Scan for the cell matching the given text and deliver its (x, y) coordinate at center. 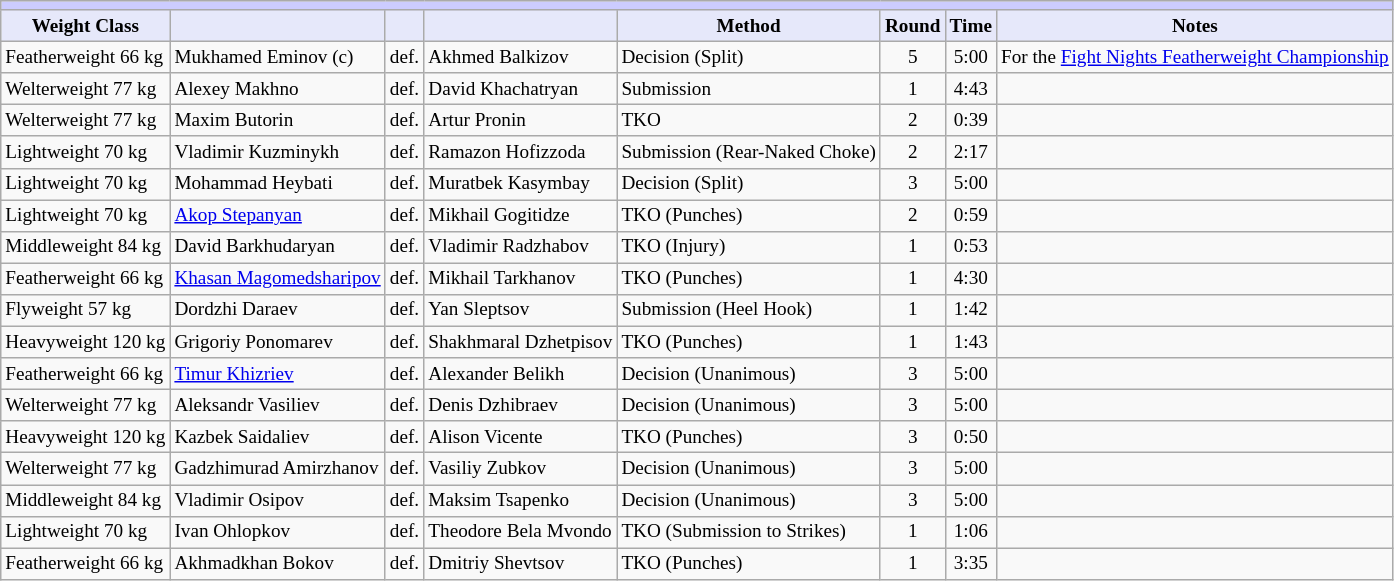
Method (749, 26)
Mukhamed Eminov (c) (278, 57)
Akhmadkhan Bokov (278, 564)
Dmitriy Shevtsov (520, 564)
Time (970, 26)
0:39 (970, 121)
4:43 (970, 89)
Flyweight 57 kg (86, 310)
Vladimir Radzhabov (520, 247)
Gadzhimurad Amirzhanov (278, 469)
0:53 (970, 247)
Ramazon Hofizzoda (520, 152)
Maksim Tsapenko (520, 500)
Shakhmaral Dzhetpisov (520, 342)
Artur Pronin (520, 121)
Mikhail Gogitidze (520, 216)
Maxim Butorin (278, 121)
Denis Dzhibraev (520, 405)
Vasiliy Zubkov (520, 469)
Alexander Belikh (520, 374)
1:43 (970, 342)
5 (912, 57)
Grigoriy Ponomarev (278, 342)
Dordzhi Daraev (278, 310)
3:35 (970, 564)
Alison Vicente (520, 437)
David Barkhudaryan (278, 247)
0:50 (970, 437)
Aleksandr Vasiliev (278, 405)
4:30 (970, 279)
Alexey Makhno (278, 89)
Akhmed Balkizov (520, 57)
TKO (Submission to Strikes) (749, 532)
Yan Sleptsov (520, 310)
Vladimir Kuzminykh (278, 152)
Akop Stepanyan (278, 216)
Kazbek Saidaliev (278, 437)
Weight Class (86, 26)
TKO (749, 121)
TKO (Injury) (749, 247)
Ivan Ohlopkov (278, 532)
Khasan Magomedsharipov (278, 279)
2:17 (970, 152)
1:06 (970, 532)
Muratbek Kasymbay (520, 184)
Mikhail Tarkhanov (520, 279)
Theodore Bela Mvondo (520, 532)
Vladimir Osipov (278, 500)
0:59 (970, 216)
Submission (749, 89)
Submission (Rear-Naked Choke) (749, 152)
David Khachatryan (520, 89)
Timur Khizriev (278, 374)
Round (912, 26)
For the Fight Nights Featherweight Championship (1194, 57)
1:42 (970, 310)
Submission (Heel Hook) (749, 310)
Notes (1194, 26)
Mohammad Heybati (278, 184)
